For the text-containing cell, return its midpoint in [x, y] coordinate format. 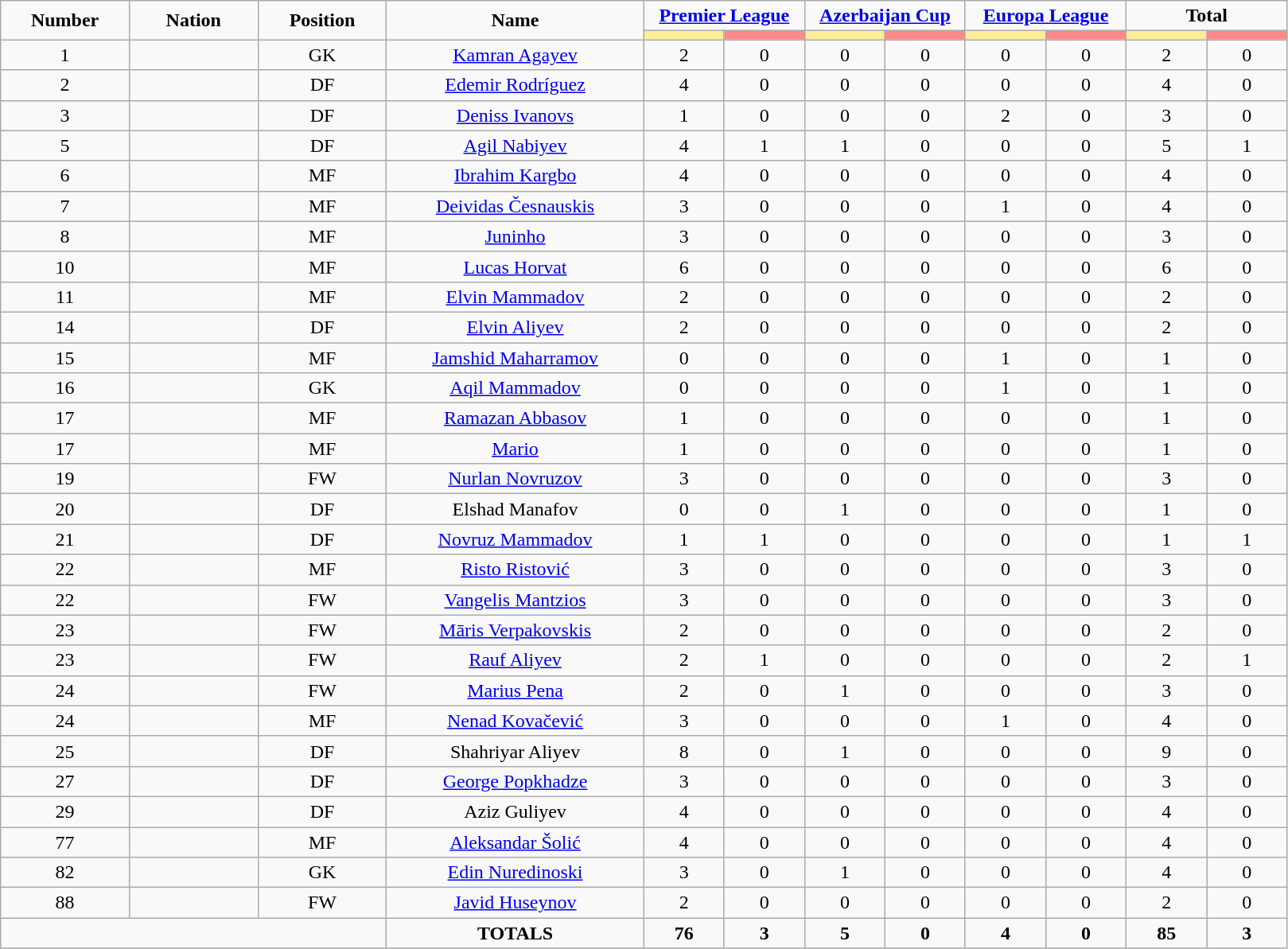
7 [65, 206]
85 [1166, 933]
Nation [193, 21]
Aziz Guliyev [516, 811]
Aqil Mammadov [516, 388]
Juninho [516, 236]
25 [65, 751]
Jamshid Maharramov [516, 357]
Agil Nabiyev [516, 146]
Edin Nuredinoski [516, 873]
14 [65, 327]
Elshad Manafov [516, 509]
Javid Huseynov [516, 903]
Deividas Česnauskis [516, 206]
Elvin Mammadov [516, 297]
Number [65, 21]
Mario [516, 449]
16 [65, 388]
Ramazan Abbasov [516, 418]
Azerbaijan Cup [885, 16]
Deniss Ivanovs [516, 115]
Total [1207, 16]
TOTALS [516, 933]
Māris Verpakovskis [516, 630]
Nurlan Novruzov [516, 479]
27 [65, 781]
Aleksandar Šolić [516, 842]
Edemir Rodríguez [516, 85]
11 [65, 297]
20 [65, 509]
9 [1166, 751]
Europa League [1045, 16]
Position [322, 21]
15 [65, 357]
Marius Pena [516, 690]
21 [65, 539]
Name [516, 21]
77 [65, 842]
Risto Ristović [516, 570]
Shahriyar Aliyev [516, 751]
Lucas Horvat [516, 266]
Premier League [724, 16]
Ibrahim Kargbo [516, 176]
Kamran Agayev [516, 55]
George Popkhadze [516, 781]
82 [65, 873]
Rauf Aliyev [516, 660]
88 [65, 903]
Elvin Aliyev [516, 327]
19 [65, 479]
10 [65, 266]
76 [684, 933]
29 [65, 811]
Nenad Kovačević [516, 721]
Novruz Mammadov [516, 539]
Vangelis Mantzios [516, 600]
